Return [X, Y] of the center of cell containing provided text 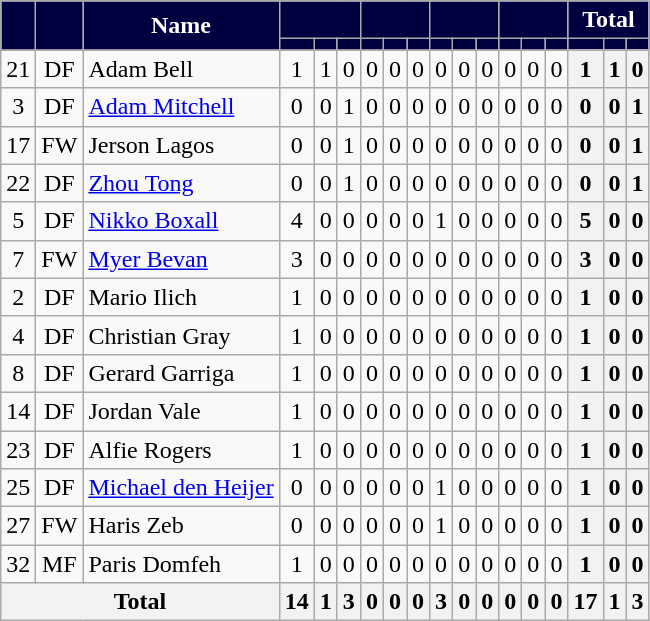
Michael den Heijer [181, 488]
Christian Gray [181, 335]
21 [18, 69]
Paris Domfeh [181, 564]
8 [18, 373]
7 [18, 259]
MF [60, 564]
Alfie Rogers [181, 449]
Zhou Tong [181, 183]
25 [18, 488]
Nikko Boxall [181, 221]
Name [181, 26]
Mario Ilich [181, 297]
Jerson Lagos [181, 145]
Jordan Vale [181, 411]
Adam Bell [181, 69]
23 [18, 449]
27 [18, 526]
Adam Mitchell [181, 107]
Myer Bevan [181, 259]
2 [18, 297]
Haris Zeb [181, 526]
Gerard Garriga [181, 373]
32 [18, 564]
22 [18, 183]
